Search for the cell housing the specified text and yield its [X, Y] center coordinate. 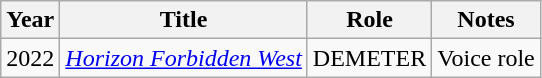
DEMETER [369, 58]
Role [369, 20]
2022 [30, 58]
Horizon Forbidden West [184, 58]
Voice role [486, 58]
Notes [486, 20]
Year [30, 20]
Title [184, 20]
